Find where the given text appears and provide that cell's center as [X, Y] coordinate. 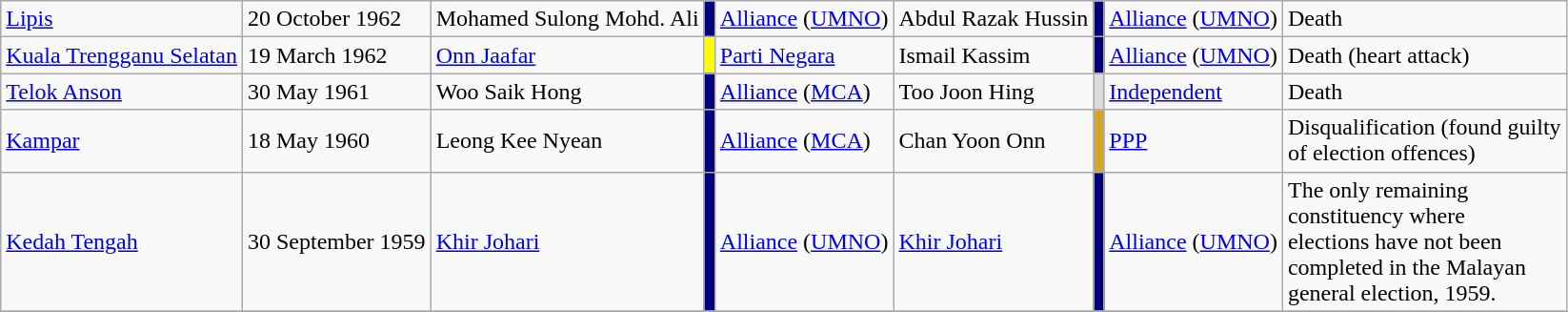
30 September 1959 [336, 241]
Telok Anson [122, 92]
The only remaining constituency where elections have not been completed in the Malayan general election, 1959. [1424, 241]
Disqualification (found guilty of election offences) [1424, 141]
PPP [1194, 141]
Lipis [122, 19]
Onn Jaafar [568, 55]
Chan Yoon Onn [994, 141]
Independent [1194, 92]
Kampar [122, 141]
Kedah Tengah [122, 241]
Death (heart attack) [1424, 55]
Woo Saik Hong [568, 92]
Mohamed Sulong Mohd. Ali [568, 19]
Abdul Razak Hussin [994, 19]
Leong Kee Nyean [568, 141]
Ismail Kassim [994, 55]
Parti Negara [804, 55]
20 October 1962 [336, 19]
Kuala Trengganu Selatan [122, 55]
Too Joon Hing [994, 92]
19 March 1962 [336, 55]
30 May 1961 [336, 92]
18 May 1960 [336, 141]
